For the text-containing cell, return its midpoint in [x, y] coordinate format. 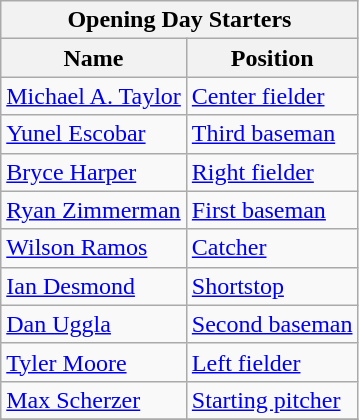
First baseman [272, 210]
Wilson Ramos [94, 248]
Right fielder [272, 172]
Opening Day Starters [180, 20]
Yunel Escobar [94, 134]
Michael A. Taylor [94, 96]
Tyler Moore [94, 362]
Name [94, 58]
Dan Uggla [94, 324]
Left fielder [272, 362]
Position [272, 58]
Bryce Harper [94, 172]
Second baseman [272, 324]
Catcher [272, 248]
Shortstop [272, 286]
Ian Desmond [94, 286]
Ryan Zimmerman [94, 210]
Third baseman [272, 134]
Center fielder [272, 96]
Starting pitcher [272, 400]
Max Scherzer [94, 400]
